From the cell containing the given text, extract its center point as [x, y] coordinate. 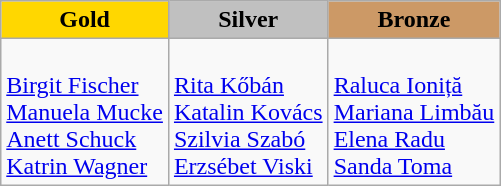
Birgit FischerManuela MuckeAnett SchuckKatrin Wagner [85, 112]
Raluca IonițăMariana LimbăuElena RaduSanda Toma [414, 112]
Silver [248, 20]
Gold [85, 20]
Bronze [414, 20]
Rita KőbánKatalin KovácsSzilvia SzabóErzsébet Viski [248, 112]
